From the cell containing the given text, extract its center point as [x, y] coordinate. 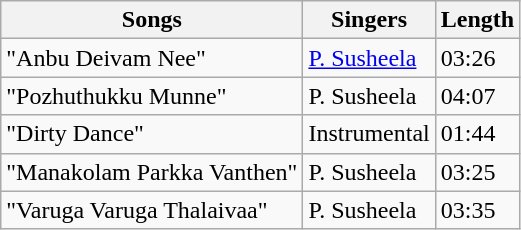
04:07 [477, 96]
Singers [369, 20]
"Varuga Varuga Thalaivaa" [152, 210]
Instrumental [369, 134]
03:26 [477, 58]
"Manakolam Parkka Vanthen" [152, 172]
Songs [152, 20]
"Dirty Dance" [152, 134]
03:35 [477, 210]
01:44 [477, 134]
03:25 [477, 172]
"Anbu Deivam Nee" [152, 58]
Length [477, 20]
"Pozhuthukku Munne" [152, 96]
